Determine the [x, y] coordinate at the center of the cell enclosing the given text.  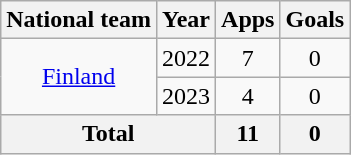
Finland [79, 77]
11 [248, 134]
4 [248, 96]
Total [108, 134]
2023 [186, 96]
2022 [186, 58]
Goals [315, 20]
National team [79, 20]
Year [186, 20]
Apps [248, 20]
7 [248, 58]
